Capture the cell that displays the provided text and extract its (x, y) central coordinate. 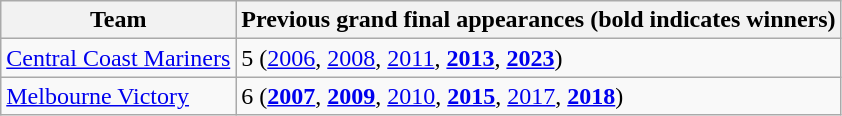
Melbourne Victory (118, 96)
Team (118, 20)
Previous grand final appearances (bold indicates winners) (538, 20)
5 (2006, 2008, 2011, 2013, 2023) (538, 58)
Central Coast Mariners (118, 58)
6 (2007, 2009, 2010, 2015, 2017, 2018) (538, 96)
